Detect which cell encompasses the target text, then output its [X, Y] center coordinate. 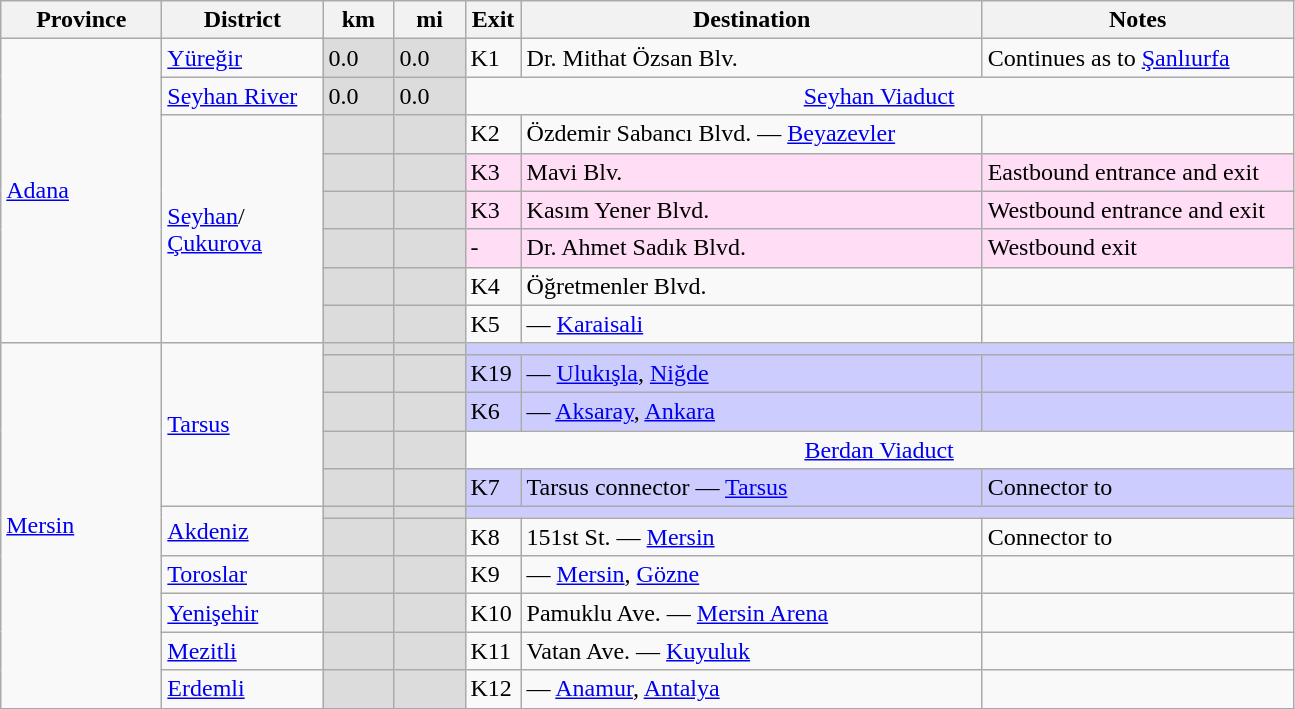
mi [430, 20]
K2 [493, 134]
Eastbound entrance and exit [1138, 172]
Seyhan River [242, 96]
Tarsus connector — Tarsus [752, 488]
K8 [493, 537]
Yenişehir [242, 613]
Dr. Ahmet Sadık Blvd. [752, 248]
K6 [493, 411]
Notes [1138, 20]
K5 [493, 324]
Akdeniz [242, 532]
Adana [82, 191]
Westbound exit [1138, 248]
K10 [493, 613]
K19 [493, 373]
Dr. Mithat Özsan Blv. [752, 58]
Mezitli [242, 651]
Kasım Yener Blvd. [752, 210]
Mavi Blv. [752, 172]
Seyhan Viaduct [879, 96]
— Ulukışla, Niğde [752, 373]
Erdemli [242, 689]
— Mersin, Gözne [752, 575]
Tarsus [242, 424]
— Aksaray, Ankara [752, 411]
km [358, 20]
Westbound entrance and exit [1138, 210]
Özdemir Sabancı Blvd. — Beyazevler [752, 134]
— Anamur, Antalya [752, 689]
K7 [493, 488]
Province [82, 20]
— Karaisali [752, 324]
Continues as to Şanlıurfa [1138, 58]
Pamuklu Ave. — Mersin Arena [752, 613]
K1 [493, 58]
District [242, 20]
Berdan Viaduct [879, 449]
Yüreğir [242, 58]
Vatan Ave. — Kuyuluk [752, 651]
Destination [752, 20]
151st St. — Mersin [752, 537]
Mersin [82, 526]
K9 [493, 575]
Öğretmenler Blvd. [752, 286]
K11 [493, 651]
K4 [493, 286]
Exit [493, 20]
Toroslar [242, 575]
- [493, 248]
K12 [493, 689]
Seyhan/Çukurova [242, 229]
